Output the [x, y] coordinate of the center of the cell containing the given text.  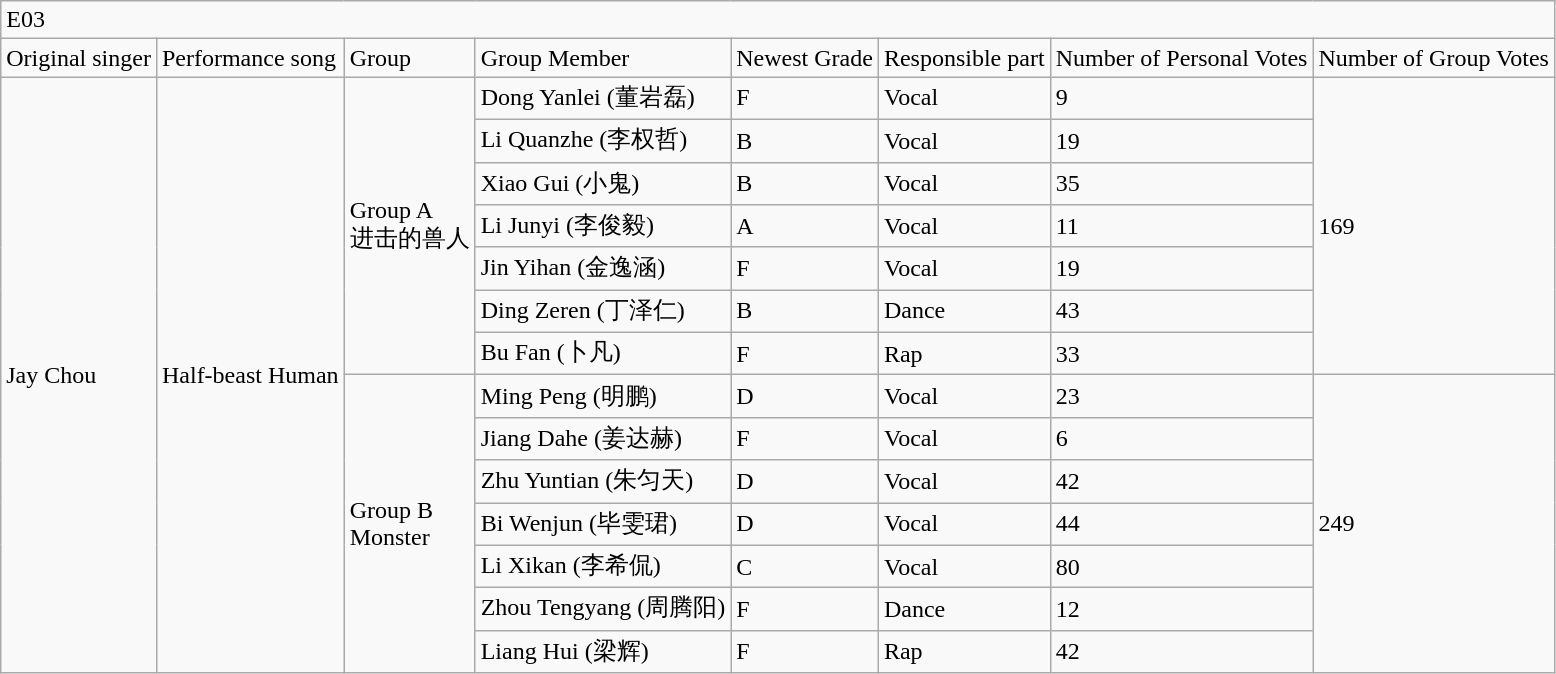
Zhu Yuntian (朱匀天) [603, 482]
Ding Zeren (丁泽仁) [603, 312]
12 [1182, 610]
43 [1182, 312]
35 [1182, 184]
Liang Hui (梁辉) [603, 652]
Zhou Tengyang (周腾阳) [603, 610]
Li Xikan (李希侃) [603, 566]
11 [1182, 226]
Original singer [79, 58]
Jin Yihan (金逸涵) [603, 268]
Performance song [250, 58]
Number of Group Votes [1434, 58]
Bi Wenjun (毕雯珺) [603, 524]
Dong Yanlei (董岩磊) [603, 98]
Group [410, 58]
249 [1434, 524]
Group Member [603, 58]
Bu Fan (卜凡) [603, 354]
169 [1434, 226]
Number of Personal Votes [1182, 58]
Jay Chou [79, 375]
Half-beast Human [250, 375]
Li Quanzhe (李权哲) [603, 140]
Jiang Dahe (姜达赫) [603, 438]
A [805, 226]
C [805, 566]
Li Junyi (李俊毅) [603, 226]
Responsible part [964, 58]
Group BMonster [410, 524]
E03 [778, 20]
Xiao Gui (小鬼) [603, 184]
80 [1182, 566]
Group A进击的兽人 [410, 226]
9 [1182, 98]
Ming Peng (明鹏) [603, 396]
23 [1182, 396]
Newest Grade [805, 58]
6 [1182, 438]
33 [1182, 354]
44 [1182, 524]
